Pinpoint the cell where the given text exists, returning its [x, y] midpoint coordinate. 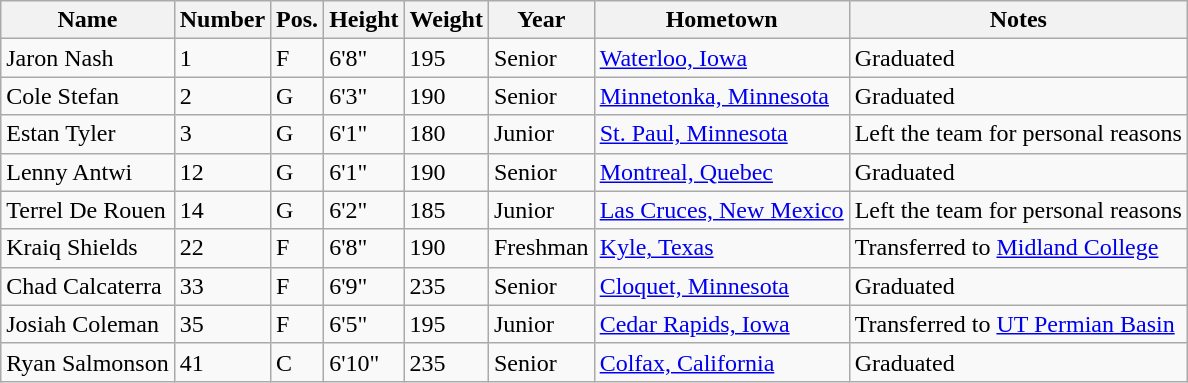
180 [446, 134]
Transferred to UT Permian Basin [1018, 324]
22 [222, 248]
41 [222, 362]
Kyle, Texas [722, 248]
Chad Calcaterra [88, 286]
6'2" [364, 210]
Pos. [298, 20]
Cole Stefan [88, 96]
Cloquet, Minnesota [722, 286]
Jaron Nash [88, 58]
6'5" [364, 324]
St. Paul, Minnesota [722, 134]
Kraiq Shields [88, 248]
6'10" [364, 362]
Weight [446, 20]
Notes [1018, 20]
Freshman [541, 248]
Minnetonka, Minnesota [722, 96]
Estan Tyler [88, 134]
Terrel De Rouen [88, 210]
12 [222, 172]
Year [541, 20]
Josiah Coleman [88, 324]
Montreal, Quebec [722, 172]
C [298, 362]
Ryan Salmonson [88, 362]
Waterloo, Iowa [722, 58]
Las Cruces, New Mexico [722, 210]
6'9" [364, 286]
14 [222, 210]
1 [222, 58]
Lenny Antwi [88, 172]
Height [364, 20]
Transferred to Midland College [1018, 248]
3 [222, 134]
Number [222, 20]
Hometown [722, 20]
185 [446, 210]
Cedar Rapids, Iowa [722, 324]
Colfax, California [722, 362]
33 [222, 286]
6'3" [364, 96]
35 [222, 324]
2 [222, 96]
Name [88, 20]
